Detect which cell encompasses the target text, then output its (x, y) center coordinate. 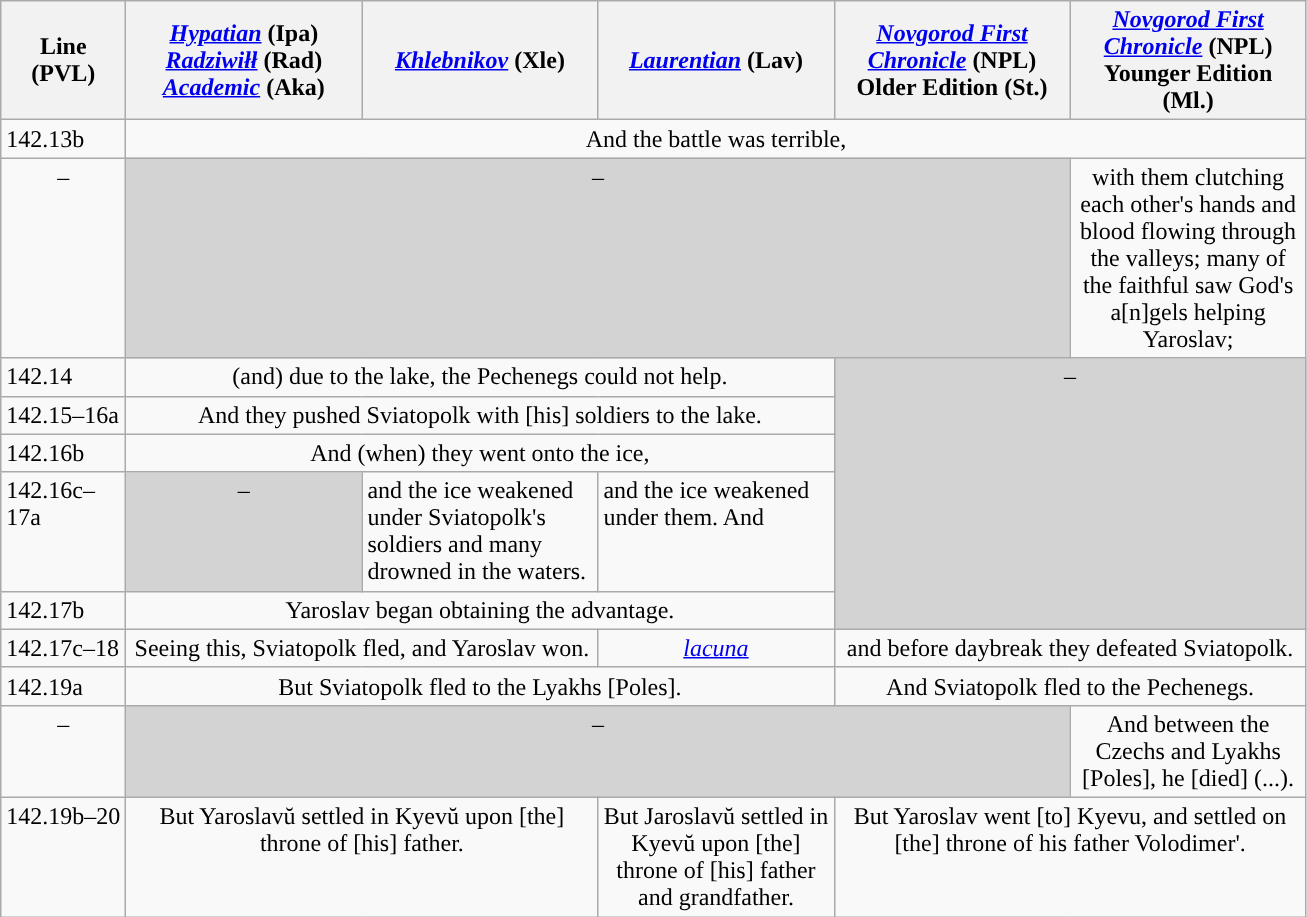
Seeing this, Sviatopolk fled, and Yaroslav won. (362, 648)
And Sviatopolk fled to the Pechenegs. (1070, 686)
and the ice weakened under them. And (716, 532)
And the battle was terrible, (716, 139)
And they pushed Sviatopolk with [his] soldiers to the lake. (480, 415)
142.16b (64, 453)
142.13b (64, 139)
lacuna (716, 648)
But Yaroslavŭ settled in Kyevŭ upon [the] throne of [his] father. (362, 856)
But Sviatopolk fled to the Lyakhs [Poles]. (480, 686)
142.16c–17a (64, 532)
Hypatian (Ipa)Radziwiłł (Rad)Academic (Aka) (244, 60)
142.17c–18 (64, 648)
But Jaroslavŭ settled in Kyevŭ upon [the] throne of [his] father and grandfather. (716, 856)
Laurentian (Lav) (716, 60)
And (when) they went onto the ice, (480, 453)
But Yaroslav went [to] Kyevu, and settled on [the] throne of his father Volodimer'. (1070, 856)
142.17b (64, 610)
and before daybreak they defeated Sviatopolk. (1070, 648)
and the ice weakened under Sviatopolk's soldiers and many drowned in the waters. (480, 532)
Novgorod First Chronicle (NPL)Younger Edition (Ml.) (1188, 60)
(and) due to the lake, the Pechenegs could not help. (480, 377)
142.19a (64, 686)
Line (PVL) (64, 60)
Novgorod First Chronicle (NPL)Older Edition (St.) (952, 60)
142.19b–20 (64, 856)
142.15–16a (64, 415)
142.14 (64, 377)
Yaroslav began obtaining the advantage. (480, 610)
with them clutching each other's hands and blood flowing through the valleys; many of the faithful saw God's a[n]gels helping Yaroslav; (1188, 258)
And between the Czechs and Lyakhs [Poles], he [died] (...). (1188, 751)
Khlebnikov (Xle) (480, 60)
